Locate the cell with the specified text and output its [x, y] center coordinate. 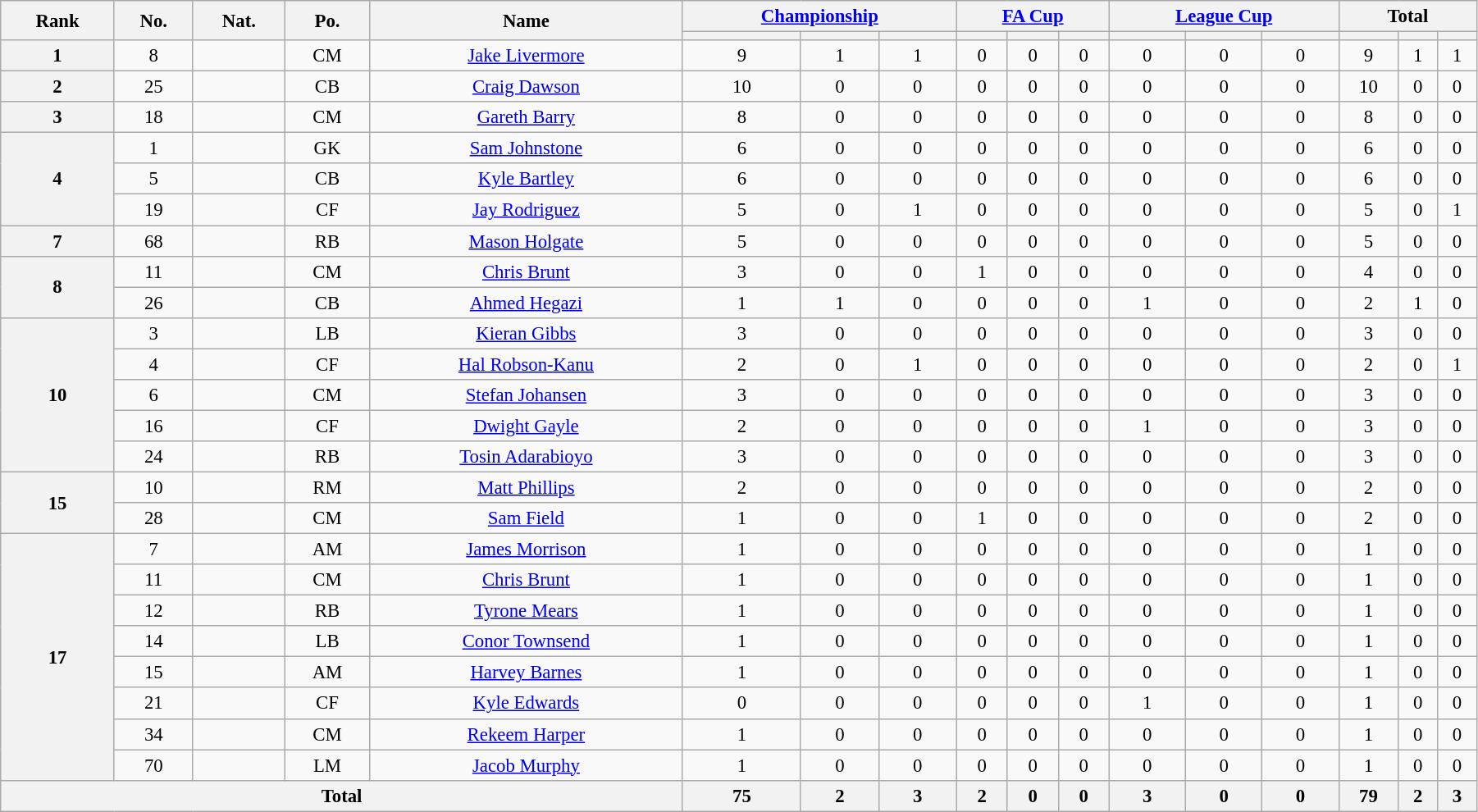
Conor Townsend [526, 641]
68 [153, 241]
19 [153, 210]
17 [57, 658]
Sam Field [526, 518]
Jay Rodriguez [526, 210]
Tosin Adarabioyo [526, 457]
Jacob Murphy [526, 765]
Sam Johnstone [526, 148]
18 [153, 117]
70 [153, 765]
75 [741, 796]
34 [153, 734]
Gareth Barry [526, 117]
GK [328, 148]
79 [1368, 796]
26 [153, 303]
Dwight Gayle [526, 426]
No. [153, 21]
Craig Dawson [526, 87]
Kieran Gibbs [526, 333]
Kyle Bartley [526, 180]
League Cup [1224, 16]
Stefan Johansen [526, 395]
FA Cup [1033, 16]
Mason Holgate [526, 241]
Jake Livermore [526, 56]
Tyrone Mears [526, 611]
Hal Robson-Kanu [526, 364]
16 [153, 426]
14 [153, 641]
James Morrison [526, 550]
Kyle Edwards [526, 704]
25 [153, 87]
Name [526, 21]
RM [328, 487]
Rank [57, 21]
Matt Phillips [526, 487]
Championship [819, 16]
12 [153, 611]
Ahmed Hegazi [526, 303]
24 [153, 457]
Nat. [239, 21]
Rekeem Harper [526, 734]
28 [153, 518]
Po. [328, 21]
Harvey Barnes [526, 673]
LM [328, 765]
21 [153, 704]
